Return the (x, y) coordinate for the center point of the cell that contains the specified text.  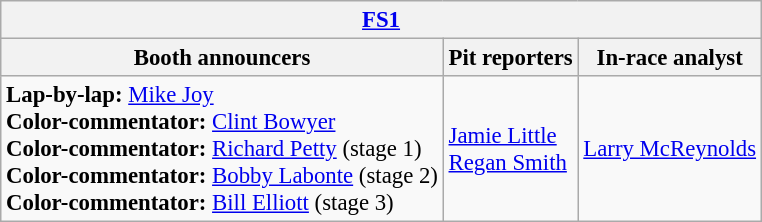
Booth announcers (222, 58)
Pit reporters (510, 58)
In-race analyst (670, 58)
FS1 (382, 20)
Larry McReynolds (670, 149)
Jamie LittleRegan Smith (510, 149)
